Return the [x, y] coordinate for the center point of the cell that contains the specified text.  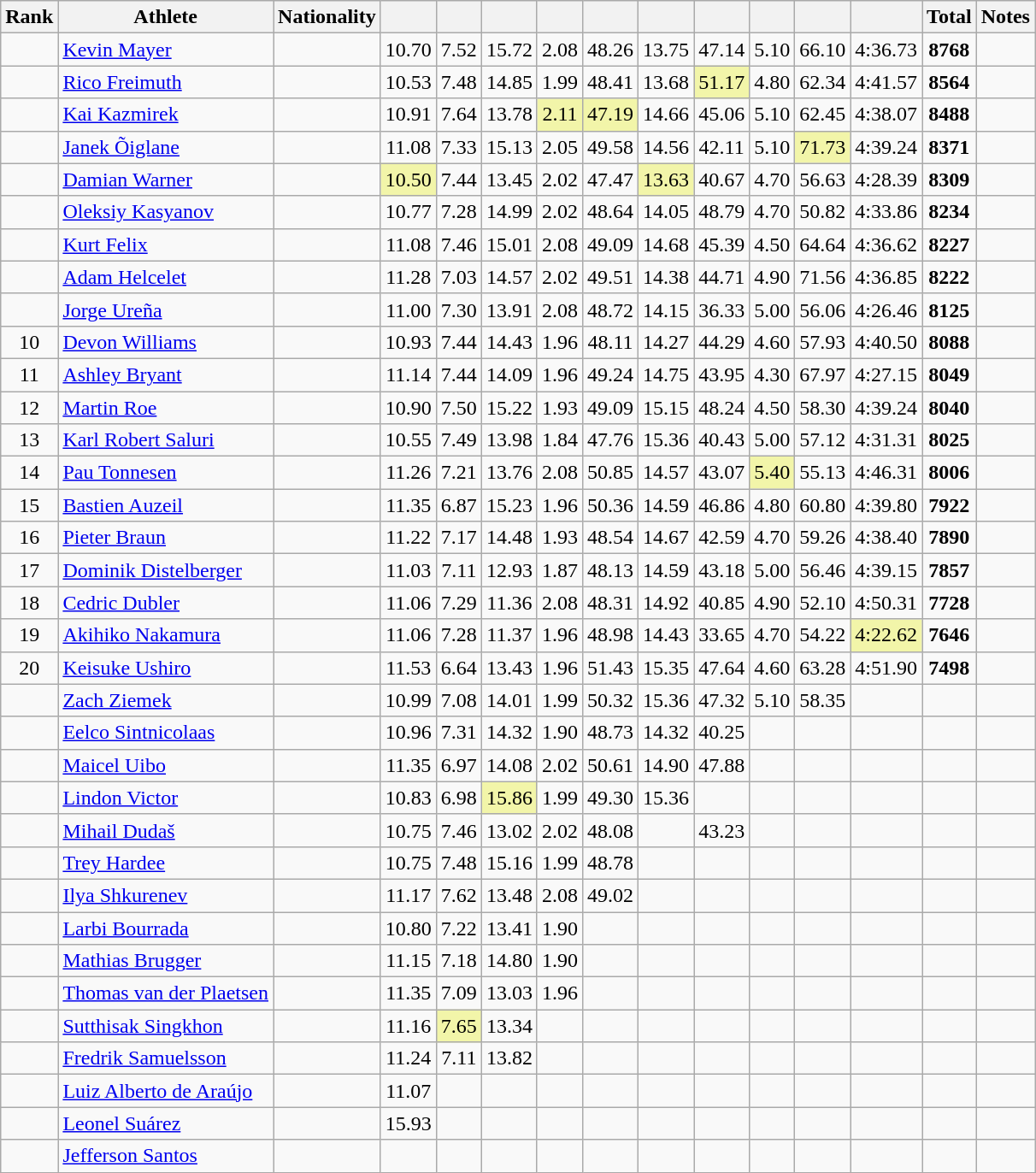
10.70 [409, 50]
11.37 [509, 635]
14.09 [509, 374]
Sutthisak Singkhon [166, 1026]
56.46 [822, 570]
4:40.50 [886, 342]
7.52 [458, 50]
56.63 [822, 180]
Lindon Victor [166, 798]
Total [950, 17]
Eelco Sintnicolaas [166, 733]
7.21 [458, 473]
8564 [950, 82]
48.73 [610, 733]
Ilya Shkurenev [166, 895]
50.36 [610, 505]
62.34 [822, 82]
42.11 [721, 147]
7857 [950, 570]
Adam Helcelet [166, 277]
58.35 [822, 700]
10.93 [409, 342]
6.64 [458, 668]
14.08 [509, 765]
15 [29, 505]
66.10 [822, 50]
Keisuke Ushiro [166, 668]
7.49 [458, 440]
7.09 [458, 993]
Bastien Auzeil [166, 505]
40.85 [721, 603]
64.64 [822, 245]
47.47 [610, 180]
10.90 [409, 408]
13.78 [509, 115]
Leonel Suárez [166, 1123]
10.91 [409, 115]
4:38.40 [886, 538]
4.30 [773, 374]
48.64 [610, 212]
Maicel Uibo [166, 765]
Martin Roe [166, 408]
15.93 [409, 1123]
50.85 [610, 473]
13.98 [509, 440]
4:50.31 [886, 603]
47.19 [610, 115]
71.73 [822, 147]
45.06 [721, 115]
62.45 [822, 115]
7.65 [458, 1026]
4:36.85 [886, 277]
13.91 [509, 309]
11.28 [409, 277]
42.59 [721, 538]
14.92 [667, 603]
47.88 [721, 765]
8040 [950, 408]
10 [29, 342]
51.43 [610, 668]
10.80 [409, 928]
15.35 [667, 668]
Dominik Distelberger [166, 570]
7.22 [458, 928]
7.50 [458, 408]
7.31 [458, 733]
49.24 [610, 374]
Nationality [327, 17]
14.05 [667, 212]
1.87 [559, 570]
15.01 [509, 245]
4:26.46 [886, 309]
4:36.62 [886, 245]
13.48 [509, 895]
14.80 [509, 961]
Rico Freimuth [166, 82]
Athlete [166, 17]
67.97 [822, 374]
1.84 [559, 440]
Janek Õiglane [166, 147]
4:31.31 [886, 440]
40.67 [721, 180]
11.17 [409, 895]
13.75 [667, 50]
15.13 [509, 147]
Kurt Felix [166, 245]
57.12 [822, 440]
7890 [950, 538]
48.13 [610, 570]
54.22 [822, 635]
11.15 [409, 961]
44.29 [721, 342]
7.33 [458, 147]
13.82 [509, 1058]
15.16 [509, 863]
Karl Robert Saluri [166, 440]
47.14 [721, 50]
15.72 [509, 50]
7.03 [458, 277]
6.87 [458, 505]
40.25 [721, 733]
48.79 [721, 212]
4:22.62 [886, 635]
8488 [950, 115]
2.11 [559, 115]
13 [29, 440]
7.18 [458, 961]
8025 [950, 440]
48.41 [610, 82]
11.36 [509, 603]
15.22 [509, 408]
17 [29, 570]
12.93 [509, 570]
48.54 [610, 538]
8222 [950, 277]
14 [29, 473]
10.96 [409, 733]
49.58 [610, 147]
47.32 [721, 700]
14.68 [667, 245]
Zach Ziemek [166, 700]
4:27.15 [886, 374]
4:36.73 [886, 50]
7498 [950, 668]
Oleksiy Kasyanov [166, 212]
Notes [1005, 17]
14.27 [667, 342]
63.28 [822, 668]
43.18 [721, 570]
4:51.90 [886, 668]
13.63 [667, 180]
7.08 [458, 700]
11.16 [409, 1026]
11.22 [409, 538]
10.50 [409, 180]
7.30 [458, 309]
13.02 [509, 830]
15.23 [509, 505]
8309 [950, 180]
46.86 [721, 505]
Mathias Brugger [166, 961]
10.83 [409, 798]
13.03 [509, 993]
14.85 [509, 82]
5.40 [773, 473]
Akihiko Nakamura [166, 635]
13.43 [509, 668]
Damian Warner [166, 180]
15.86 [509, 798]
Luiz Alberto de Araújo [166, 1091]
57.93 [822, 342]
2.05 [559, 147]
6.98 [458, 798]
4:33.86 [886, 212]
8768 [950, 50]
14.38 [667, 277]
58.30 [822, 408]
48.24 [721, 408]
33.65 [721, 635]
44.71 [721, 277]
4:41.57 [886, 82]
49.02 [610, 895]
43.23 [721, 830]
15.15 [667, 408]
11.24 [409, 1058]
7.29 [458, 603]
47.64 [721, 668]
14.48 [509, 538]
4:39.15 [886, 570]
13.68 [667, 82]
11 [29, 374]
Devon Williams [166, 342]
Pieter Braun [166, 538]
14.67 [667, 538]
11.03 [409, 570]
19 [29, 635]
10.53 [409, 82]
10.55 [409, 440]
Larbi Bourrada [166, 928]
18 [29, 603]
Jefferson Santos [166, 1156]
Ashley Bryant [166, 374]
16 [29, 538]
Jorge Ureña [166, 309]
14.90 [667, 765]
50.82 [822, 212]
6.97 [458, 765]
7922 [950, 505]
40.43 [721, 440]
Mihail Dudaš [166, 830]
7728 [950, 603]
52.10 [822, 603]
43.95 [721, 374]
11.14 [409, 374]
10.77 [409, 212]
59.26 [822, 538]
4:28.39 [886, 180]
8371 [950, 147]
48.72 [610, 309]
45.39 [721, 245]
49.51 [610, 277]
13.76 [509, 473]
Cedric Dubler [166, 603]
Kai Kazmirek [166, 115]
12 [29, 408]
48.08 [610, 830]
56.06 [822, 309]
8088 [950, 342]
11.00 [409, 309]
48.98 [610, 635]
13.41 [509, 928]
7.17 [458, 538]
Pau Tonnesen [166, 473]
8049 [950, 374]
8006 [950, 473]
55.13 [822, 473]
14.66 [667, 115]
71.56 [822, 277]
14.15 [667, 309]
48.31 [610, 603]
14.01 [509, 700]
36.33 [721, 309]
14.75 [667, 374]
13.45 [509, 180]
Thomas van der Plaetsen [166, 993]
47.76 [610, 440]
8227 [950, 245]
20 [29, 668]
8125 [950, 309]
8234 [950, 212]
Rank [29, 17]
48.78 [610, 863]
60.80 [822, 505]
50.32 [610, 700]
4:46.31 [886, 473]
7.64 [458, 115]
11.26 [409, 473]
48.11 [610, 342]
11.07 [409, 1091]
14.99 [509, 212]
4:38.07 [886, 115]
48.26 [610, 50]
Kevin Mayer [166, 50]
10.99 [409, 700]
4:39.80 [886, 505]
Trey Hardee [166, 863]
13.34 [509, 1026]
51.17 [721, 82]
7646 [950, 635]
7.62 [458, 895]
Fredrik Samuelsson [166, 1058]
49.30 [610, 798]
11.53 [409, 668]
14.56 [667, 147]
50.61 [610, 765]
43.07 [721, 473]
